Return the (X, Y) coordinate for the center point of the cell that contains the specified text.  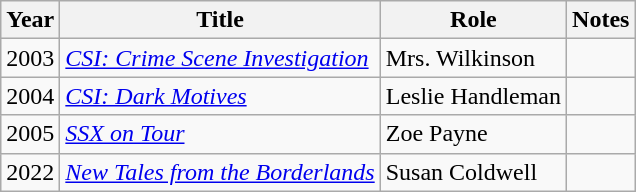
2005 (30, 134)
Year (30, 20)
Notes (601, 20)
New Tales from the Borderlands (220, 172)
SSX on Tour (220, 134)
2022 (30, 172)
2004 (30, 96)
Leslie Handleman (473, 96)
CSI: Dark Motives (220, 96)
Title (220, 20)
Susan Coldwell (473, 172)
Zoe Payne (473, 134)
CSI: Crime Scene Investigation (220, 58)
Role (473, 20)
2003 (30, 58)
Mrs. Wilkinson (473, 58)
